Extract the [x, y] coordinate from the center of the cell holding the provided text.  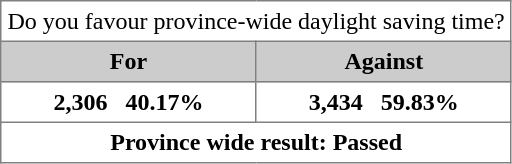
Against [384, 61]
2,306 40.17% [128, 102]
For [128, 61]
3,434 59.83% [384, 102]
Do you favour province-wide daylight saving time? [256, 21]
Province wide result: Passed [256, 142]
